Provide the (X, Y) coordinate of the cell's center where the given text is located.  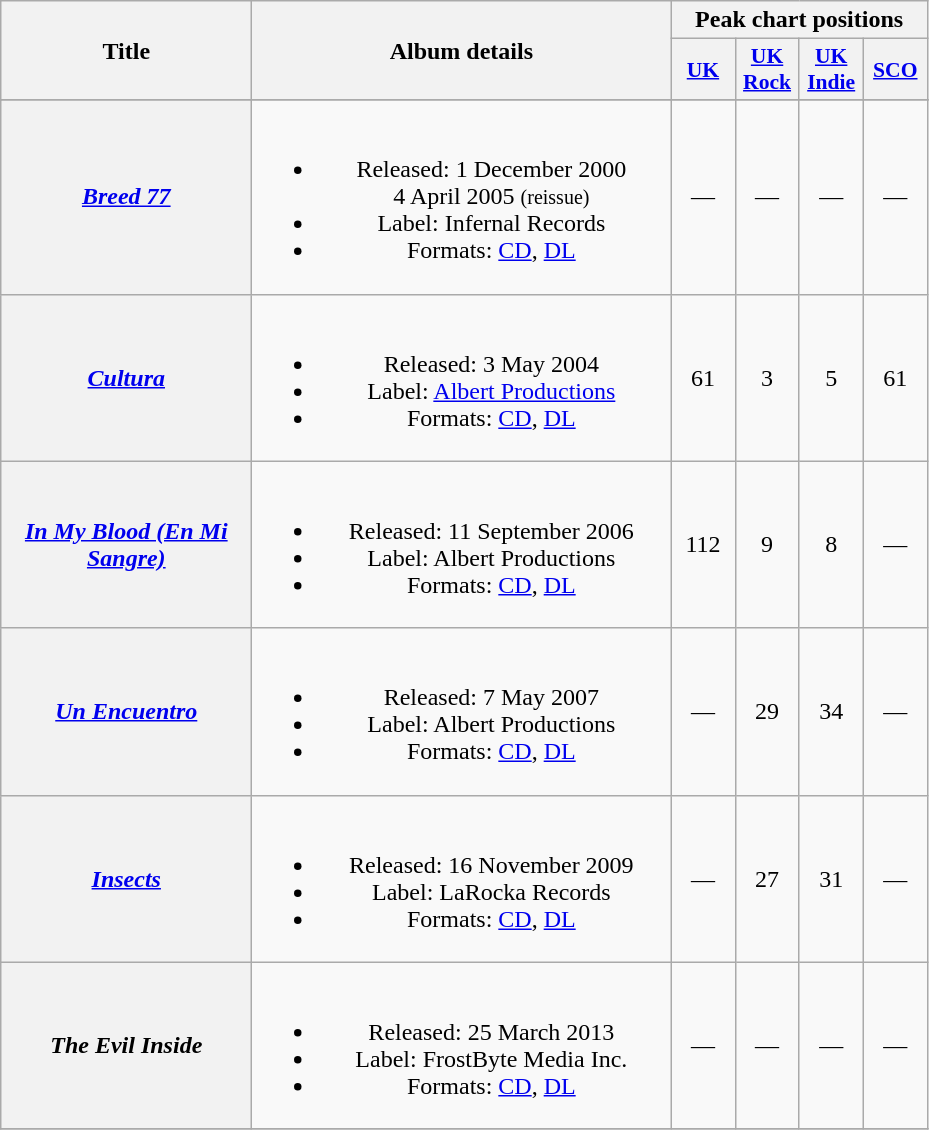
9 (767, 544)
In My Blood (En Mi Sangre) (126, 544)
Released: 16 November 2009Label: LaRocka RecordsFormats: CD, DL (462, 878)
Released: 25 March 2013Label: FrostByte Media Inc.Formats: CD, DL (462, 1046)
Released: 7 May 2007Label: Albert Productions Formats: CD, DL (462, 712)
UK (703, 70)
Released: 3 May 2004Label: Albert Productions Formats: CD, DL (462, 378)
Album details (462, 50)
UKRock (767, 70)
Title (126, 50)
SCO (895, 70)
34 (831, 712)
29 (767, 712)
Cultura (126, 378)
Released: 11 September 2006Label: Albert Productions Formats: CD, DL (462, 544)
The Evil Inside (126, 1046)
27 (767, 878)
Peak chart positions (799, 20)
UKIndie (831, 70)
8 (831, 544)
3 (767, 378)
5 (831, 378)
112 (703, 544)
Released: 1 December 20004 April 2005 (reissue)Label: Infernal Records Formats: CD, DL (462, 197)
31 (831, 878)
Un Encuentro (126, 712)
Insects (126, 878)
Breed 77 (126, 197)
